For the text-containing cell, return its midpoint in (x, y) coordinate format. 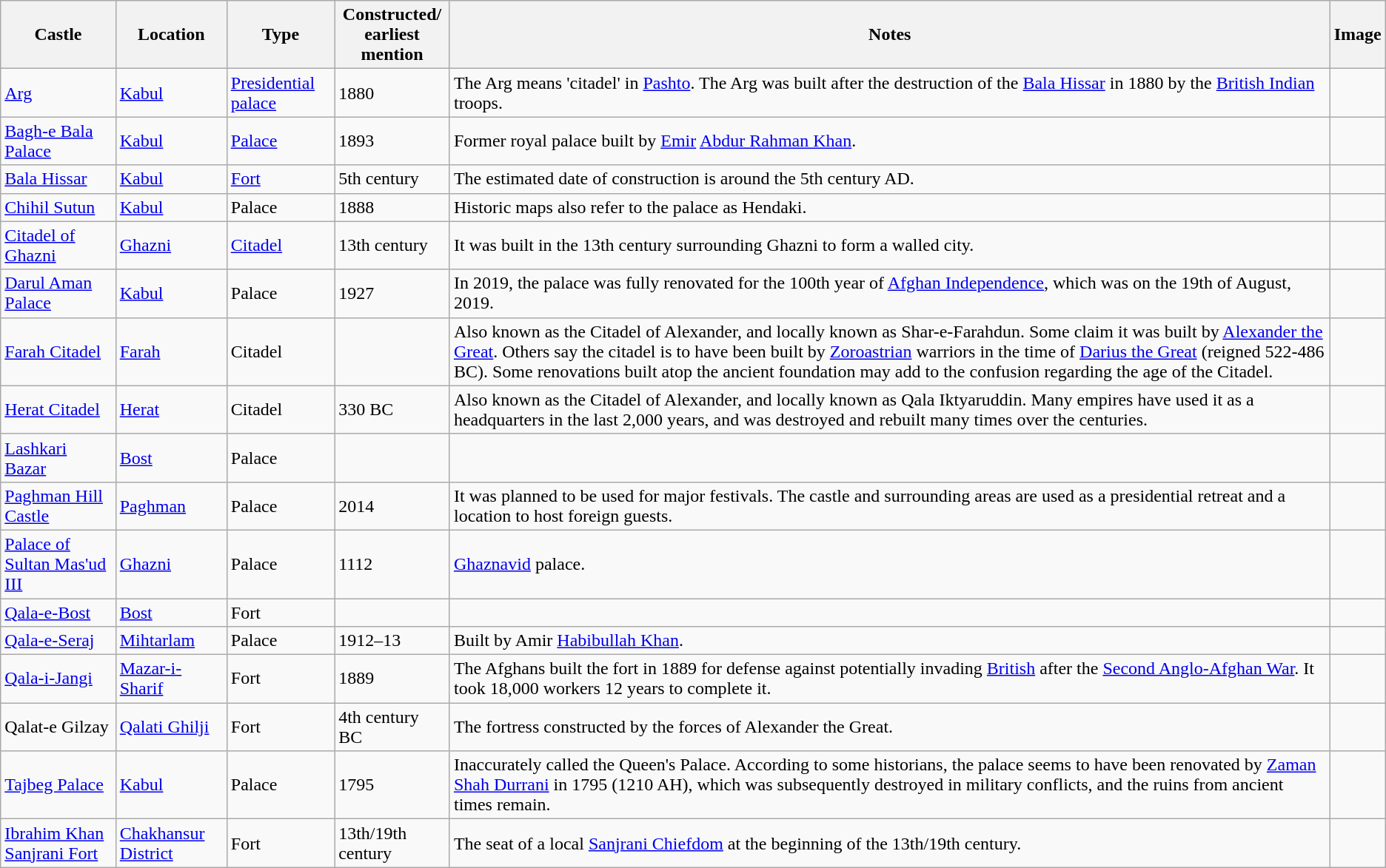
Herat Citadel (58, 410)
Qala-e-Bost (58, 612)
1893 (392, 141)
Paghman Hill Castle (58, 506)
Palace of Sultan Mas'ud III (58, 564)
1880 (392, 93)
Qala-e-Seraj (58, 641)
Darul Aman Palace (58, 293)
The seat of a local Sanjrani Chiefdom at the beginning of the 13th/19th century. (890, 844)
Historic maps also refer to the palace as Hendaki. (890, 207)
Type (280, 35)
Location (171, 35)
13th century (392, 246)
The fortress constructed by the forces of Alexander the Great. (890, 727)
5th century (392, 179)
Tajbeg Palace (58, 785)
1912–13 (392, 641)
2014 (392, 506)
Castle (58, 35)
It was built in the 13th century surrounding Ghazni to form a walled city. (890, 246)
1927 (392, 293)
Mazar-i-Sharif (171, 679)
Constructed/earliest mention (392, 35)
1112 (392, 564)
330 BC (392, 410)
Herat (171, 410)
Qalati Ghilji (171, 727)
13th/19th century (392, 844)
Image (1358, 35)
Qala-i-Jangi (58, 679)
Ghaznavid palace. (890, 564)
The Arg means 'citadel' in Pashto. The Arg was built after the destruction of the Bala Hissar in 1880 by the British Indian troops. (890, 93)
Farah Citadel (58, 351)
Qalat-e Gilzay (58, 727)
Presidential palace (280, 93)
Lashkari Bazar (58, 457)
Farah (171, 351)
Chihil Sutun (58, 207)
Mihtarlam (171, 641)
1889 (392, 679)
Ibrahim Khan Sanjrani Fort (58, 844)
The estimated date of construction is around the 5th century AD. (890, 179)
Former royal palace built by Emir Abdur Rahman Khan. (890, 141)
Bala Hissar (58, 179)
1888 (392, 207)
Citadel of Ghazni (58, 246)
Paghman (171, 506)
Chakhansur District (171, 844)
1795 (392, 785)
4th century BC (392, 727)
Built by Amir Habibullah Khan. (890, 641)
Notes (890, 35)
Bagh-e Bala Palace (58, 141)
Arg (58, 93)
In 2019, the palace was fully renovated for the 100th year of Afghan Independence, which was on the 19th of August, 2019. (890, 293)
